Detect which cell encompasses the target text, then output its (x, y) center coordinate. 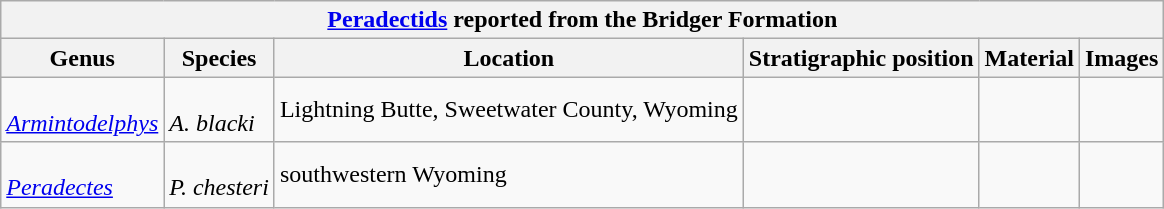
Stratigraphic position (861, 58)
Genus (82, 58)
P. chesteri (220, 174)
Material (1029, 58)
Peradectes (82, 174)
Location (508, 58)
Lightning Butte, Sweetwater County, Wyoming (508, 110)
Species (220, 58)
Armintodelphys (82, 110)
Peradectids reported from the Bridger Formation (582, 20)
Images (1121, 58)
A. blacki (220, 110)
southwestern Wyoming (508, 174)
